Provide the [x, y] coordinate of the cell's center where the given text is located.  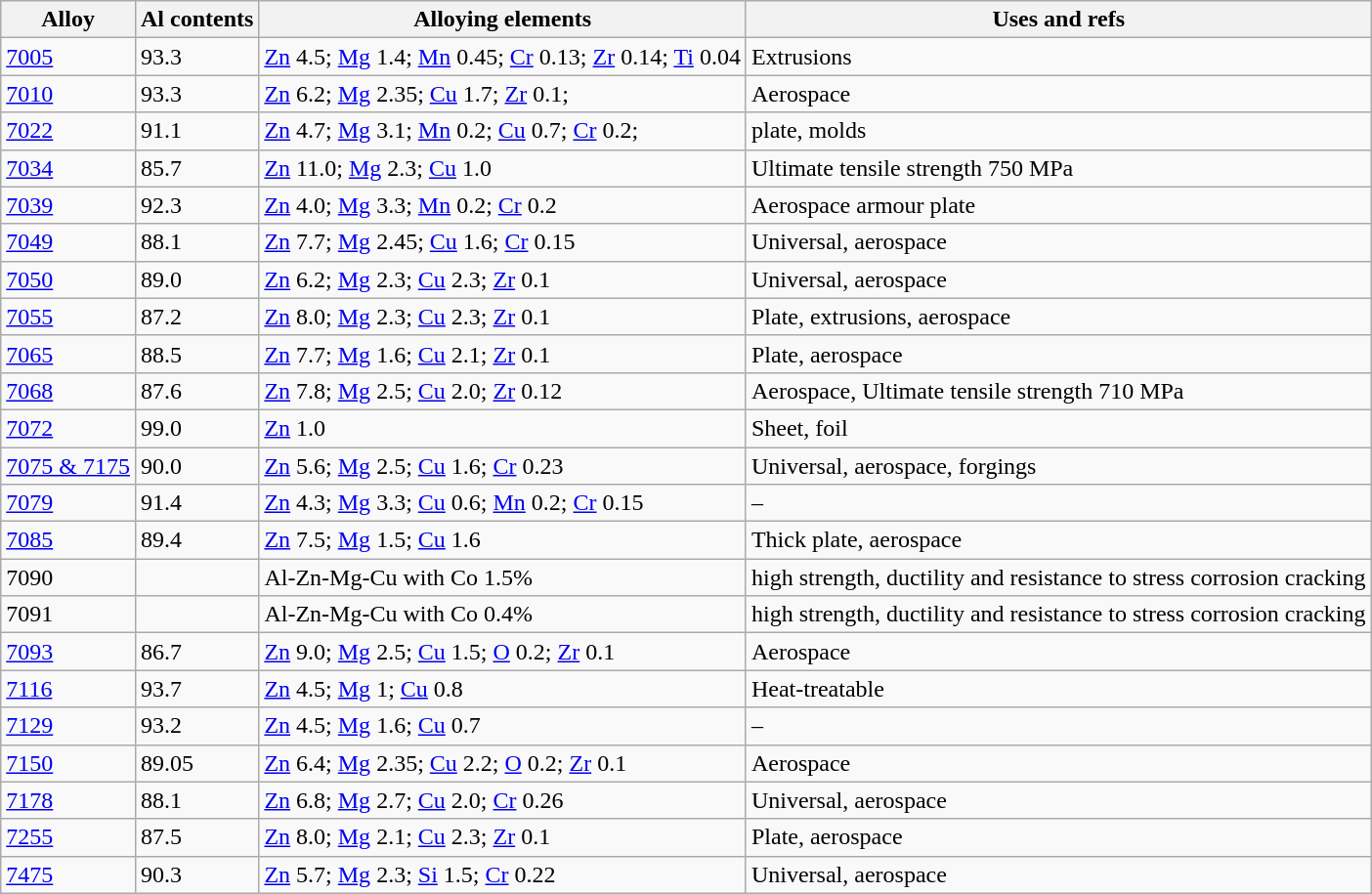
7150 [68, 763]
Zn 8.0; Mg 2.1; Cu 2.3; Zr 0.1 [502, 837]
89.4 [196, 540]
86.7 [196, 652]
Zn 4.5; Mg 1.4; Mn 0.45; Cr 0.13; Zr 0.14; Ti 0.04 [502, 57]
Al-Zn-Mg-Cu with Co 1.5% [502, 577]
91.4 [196, 503]
Al-Zn-Mg-Cu with Co 0.4% [502, 615]
Zn 6.2; Mg 2.35; Cu 1.7; Zr 0.1; [502, 94]
Zn 5.7; Mg 2.3; Si 1.5; Cr 0.22 [502, 874]
93.2 [196, 726]
89.05 [196, 763]
7093 [68, 652]
7079 [68, 503]
85.7 [196, 168]
89.0 [196, 279]
87.2 [196, 317]
Thick plate, aerospace [1058, 540]
7075 & 7175 [68, 466]
7065 [68, 354]
7085 [68, 540]
7022 [68, 131]
Zn 8.0; Mg 2.3; Cu 2.3; Zr 0.1 [502, 317]
Zn 11.0; Mg 2.3; Cu 1.0 [502, 168]
Zn 7.7; Mg 1.6; Cu 2.1; Zr 0.1 [502, 354]
Zn 1.0 [502, 428]
7090 [68, 577]
Zn 4.5; Mg 1.6; Cu 0.7 [502, 726]
Zn 4.0; Mg 3.3; Mn 0.2; Cr 0.2 [502, 205]
Zn 7.7; Mg 2.45; Cu 1.6; Cr 0.15 [502, 242]
90.3 [196, 874]
Universal, aerospace, forgings [1058, 466]
Zn 6.2; Mg 2.3; Cu 2.3; Zr 0.1 [502, 279]
Zn 4.3; Mg 3.3; Cu 0.6; Mn 0.2; Cr 0.15 [502, 503]
7068 [68, 391]
Zn 9.0; Mg 2.5; Cu 1.5; O 0.2; Zr 0.1 [502, 652]
Uses and refs [1058, 20]
92.3 [196, 205]
7034 [68, 168]
Al contents [196, 20]
87.6 [196, 391]
7049 [68, 242]
Alloy [68, 20]
7091 [68, 615]
Zn 4.5; Mg 1; Cu 0.8 [502, 689]
99.0 [196, 428]
plate, molds [1058, 131]
Zn 7.8; Mg 2.5; Cu 2.0; Zr 0.12 [502, 391]
7475 [68, 874]
Alloying elements [502, 20]
Extrusions [1058, 57]
7010 [68, 94]
7178 [68, 800]
7072 [68, 428]
Zn 5.6; Mg 2.5; Cu 1.6; Cr 0.23 [502, 466]
93.7 [196, 689]
7055 [68, 317]
Plate, extrusions, aerospace [1058, 317]
Ultimate tensile strength 750 MPa [1058, 168]
Zn 6.4; Mg 2.35; Cu 2.2; O 0.2; Zr 0.1 [502, 763]
91.1 [196, 131]
90.0 [196, 466]
88.5 [196, 354]
Heat-treatable [1058, 689]
Zn 6.8; Mg 2.7; Cu 2.0; Cr 0.26 [502, 800]
Sheet, foil [1058, 428]
7129 [68, 726]
7039 [68, 205]
7116 [68, 689]
7005 [68, 57]
Aerospace armour plate [1058, 205]
Zn 4.7; Mg 3.1; Mn 0.2; Cu 0.7; Cr 0.2; [502, 131]
87.5 [196, 837]
7050 [68, 279]
Zn 7.5; Mg 1.5; Cu 1.6 [502, 540]
7255 [68, 837]
Aerospace, Ultimate tensile strength 710 MPa [1058, 391]
